Pinpoint the cell where the given text exists, returning its [X, Y] midpoint coordinate. 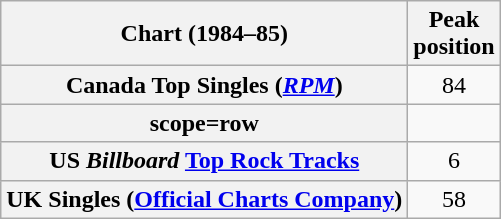
Peakposition [454, 34]
scope=row [204, 123]
US Billboard Top Rock Tracks [204, 161]
UK Singles (Official Charts Company) [204, 199]
Canada Top Singles (RPM) [204, 85]
58 [454, 199]
84 [454, 85]
6 [454, 161]
Chart (1984–85) [204, 34]
